Capture the cell that displays the provided text and extract its (x, y) central coordinate. 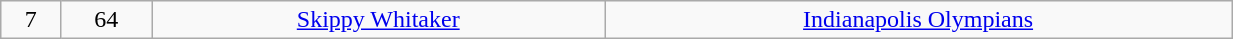
7 (31, 20)
64 (106, 20)
Skippy Whitaker (378, 20)
Indianapolis Olympians (918, 20)
